Locate the cell with the specified text and output its (X, Y) center coordinate. 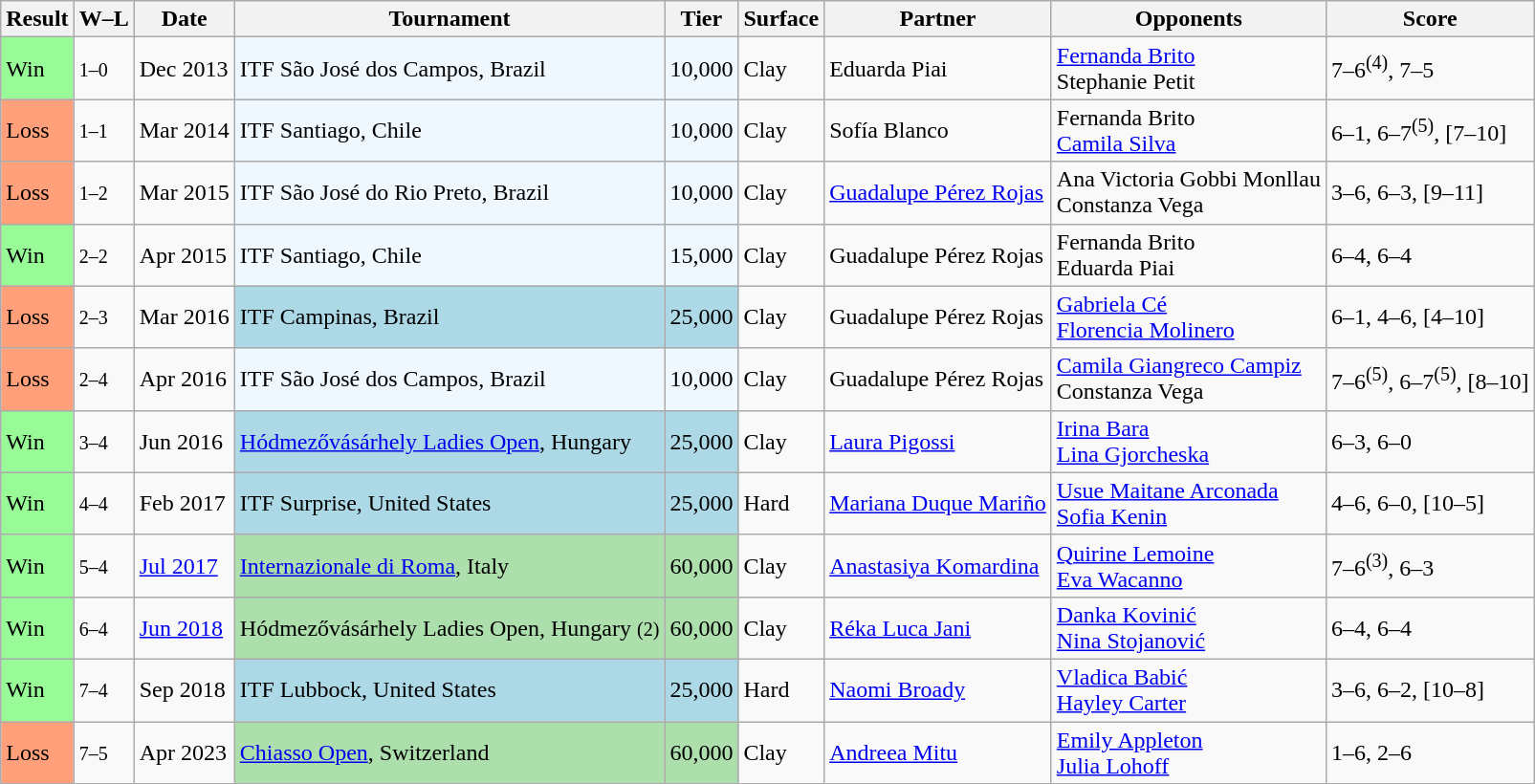
Quirine Lemoine Eva Wacanno (1188, 566)
5–4 (103, 566)
Internazionale di Roma, Italy (450, 566)
ITF São José do Rio Preto, Brazil (450, 193)
Réka Luca Jani (938, 627)
Tier (702, 19)
6–3, 6–0 (1430, 442)
Fernanda Brito Eduarda Piai (1188, 254)
4–4 (103, 503)
6–4 (103, 627)
W–L (103, 19)
7–6(5), 6–7(5), [8–10] (1430, 379)
Jul 2017 (184, 566)
Hódmezővásárhely Ladies Open, Hungary (450, 442)
Chiasso Open, Switzerland (450, 751)
Result (37, 19)
2–4 (103, 379)
1–6, 2–6 (1430, 751)
6–1, 6–7(5), [7–10] (1430, 130)
Irina Bara Lina Gjorcheska (1188, 442)
1–0 (103, 69)
Naomi Broady (938, 690)
7–5 (103, 751)
Fernanda Brito Stephanie Petit (1188, 69)
Apr 2023 (184, 751)
Emily Appleton Julia Lohoff (1188, 751)
2–2 (103, 254)
ITF Surprise, United States (450, 503)
Fernanda Brito Camila Silva (1188, 130)
Mariana Duque Mariño (938, 503)
Eduarda Piai (938, 69)
7–6(4), 7–5 (1430, 69)
Sep 2018 (184, 690)
Andreea Mitu (938, 751)
Partner (938, 19)
Jun 2018 (184, 627)
Jun 2016 (184, 442)
1–1 (103, 130)
Apr 2016 (184, 379)
15,000 (702, 254)
Hódmezővásárhely Ladies Open, Hungary (2) (450, 627)
Sofía Blanco (938, 130)
Opponents (1188, 19)
ITF Lubbock, United States (450, 690)
1–2 (103, 193)
3–6, 6–3, [9–11] (1430, 193)
Mar 2016 (184, 317)
Score (1430, 19)
7–6(3), 6–3 (1430, 566)
Vladica Babić Hayley Carter (1188, 690)
ITF Campinas, Brazil (450, 317)
2–3 (103, 317)
Usue Maitane Arconada Sofia Kenin (1188, 503)
Laura Pigossi (938, 442)
Mar 2014 (184, 130)
Apr 2015 (184, 254)
Gabriela Cé Florencia Molinero (1188, 317)
Ana Victoria Gobbi Monllau Constanza Vega (1188, 193)
Mar 2015 (184, 193)
Dec 2013 (184, 69)
Date (184, 19)
6–1, 4–6, [4–10] (1430, 317)
3–6, 6–2, [10–8] (1430, 690)
4–6, 6–0, [10–5] (1430, 503)
Tournament (450, 19)
Surface (781, 19)
Anastasiya Komardina (938, 566)
Danka Kovinić Nina Stojanović (1188, 627)
Feb 2017 (184, 503)
Camila Giangreco Campiz Constanza Vega (1188, 379)
3–4 (103, 442)
7–4 (103, 690)
